Provide the [X, Y] coordinate of the cell's center where the given text is located.  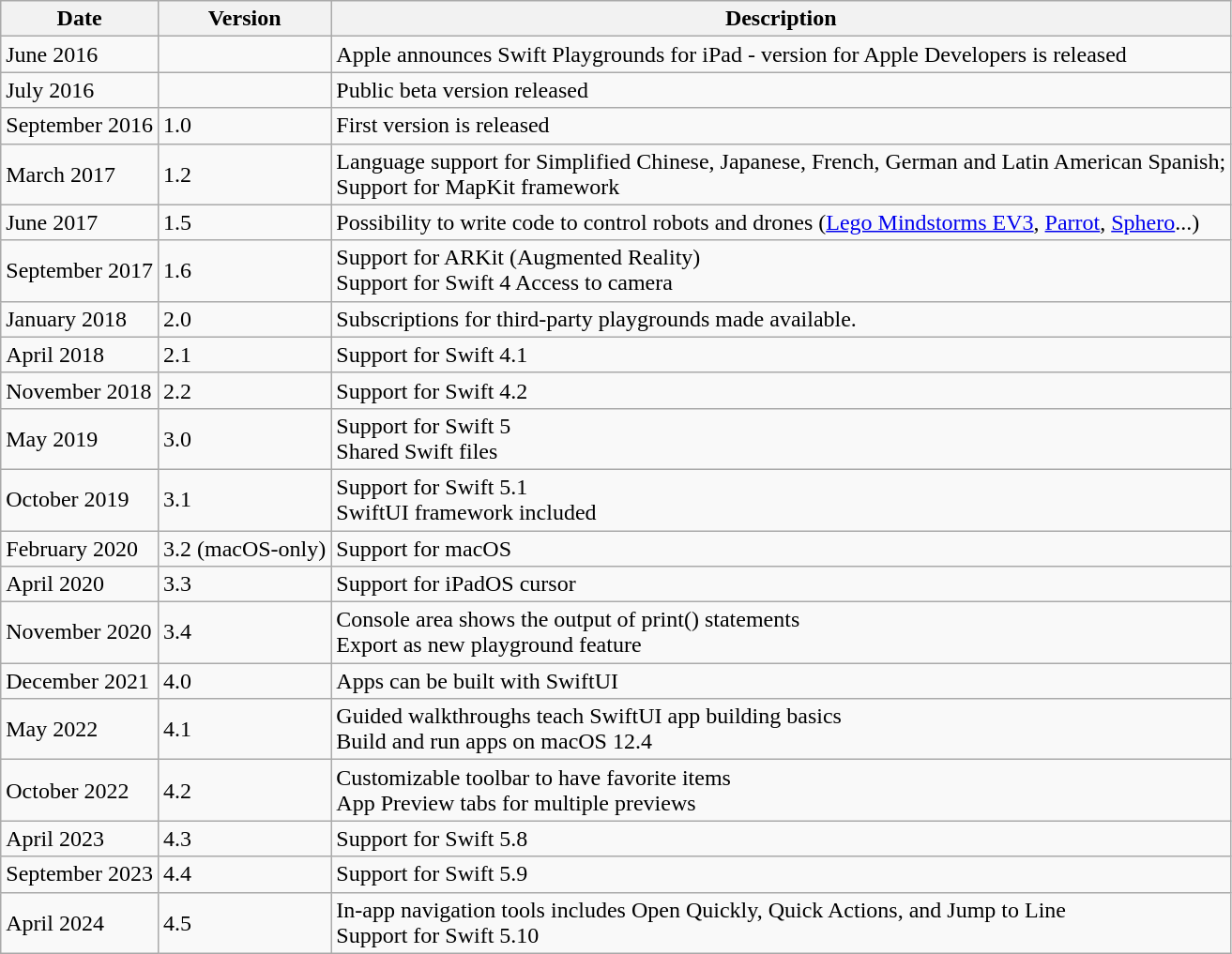
Support for Swift 5.1SwiftUI framework included [781, 499]
Subscriptions for third-party playgrounds made available. [781, 319]
First version is released [781, 126]
September 2023 [80, 874]
February 2020 [80, 549]
December 2021 [80, 681]
3.4 [244, 632]
Support for iPadOS cursor [781, 584]
2.1 [244, 355]
Console area shows the output of print() statementsExport as new playground feature [781, 632]
Version [244, 19]
June 2017 [80, 222]
April 2024 [80, 923]
1.5 [244, 222]
Apple announces Swift Playgrounds for iPad - version for Apple Developers is released [781, 54]
Guided walkthroughs teach SwiftUI app building basicsBuild and run apps on macOS 12.4 [781, 730]
3.3 [244, 584]
Support for Swift 4.1 [781, 355]
Customizable toolbar to have favorite itemsApp Preview tabs for multiple previews [781, 790]
November 2018 [80, 390]
Date [80, 19]
2.2 [244, 390]
July 2016 [80, 90]
3.0 [244, 439]
September 2016 [80, 126]
1.0 [244, 126]
September 2017 [80, 270]
1.2 [244, 174]
Possibility to write code to control robots and drones (Lego Mindstorms EV3, Parrot, Sphero...) [781, 222]
Apps can be built with SwiftUI [781, 681]
Description [781, 19]
4.0 [244, 681]
April 2023 [80, 839]
April 2020 [80, 584]
May 2022 [80, 730]
October 2022 [80, 790]
In-app navigation tools includes Open Quickly, Quick Actions, and Jump to LineSupport for Swift 5.10 [781, 923]
4.2 [244, 790]
January 2018 [80, 319]
Support for Swift 5.9 [781, 874]
Support for Swift 5Shared Swift files [781, 439]
Support for Swift 5.8 [781, 839]
Support for macOS [781, 549]
June 2016 [80, 54]
4.5 [244, 923]
April 2018 [80, 355]
4.1 [244, 730]
4.3 [244, 839]
Public beta version released [781, 90]
Language support for Simplified Chinese, Japanese, French, German and Latin American Spanish;Support for MapKit framework [781, 174]
October 2019 [80, 499]
May 2019 [80, 439]
4.4 [244, 874]
1.6 [244, 270]
2.0 [244, 319]
November 2020 [80, 632]
3.2 (macOS-only) [244, 549]
March 2017 [80, 174]
Support for ARKit (Augmented Reality)Support for Swift 4 Access to camera [781, 270]
3.1 [244, 499]
Support for Swift 4.2 [781, 390]
